Determine the [x, y] coordinate at the center of the cell enclosing the given text.  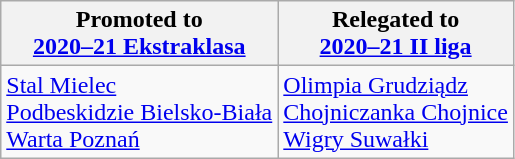
Stal Mielec Podbeskidzie Bielsko-Biała Warta Poznań [140, 112]
Relegated to2020–21 II liga [396, 34]
Olimpia Grudziądz Chojniczanka Chojnice Wigry Suwałki [396, 112]
Promoted to2020–21 Ekstraklasa [140, 34]
